Pinpoint the cell where the given text exists, returning its (X, Y) midpoint coordinate. 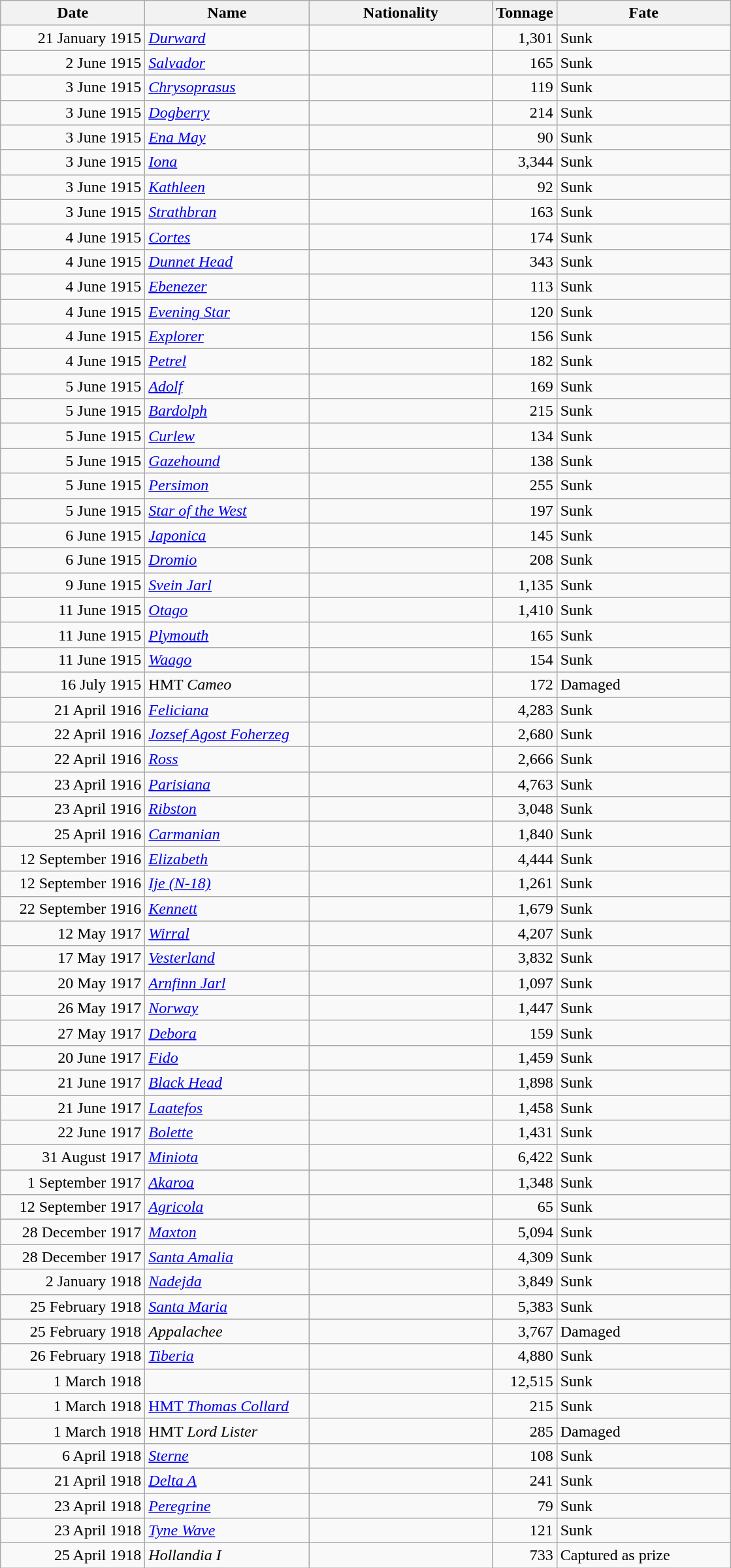
Black Head (227, 1082)
20 June 1917 (73, 1058)
Explorer (227, 337)
208 (525, 560)
Akaroa (227, 1182)
1,261 (525, 884)
17 May 1917 (73, 958)
Star of the West (227, 510)
Adolf (227, 386)
1,447 (525, 1008)
Evening Star (227, 312)
1,431 (525, 1133)
21 April 1918 (73, 1480)
25 April 1918 (73, 1556)
113 (525, 286)
Svein Jarl (227, 585)
159 (525, 1033)
Date (73, 13)
4,309 (525, 1257)
20 May 1917 (73, 983)
121 (525, 1531)
9 June 1915 (73, 585)
163 (525, 212)
Feliciana (227, 709)
Dogberry (227, 112)
Santa Maria (227, 1307)
Curlew (227, 436)
156 (525, 337)
Debora (227, 1033)
26 February 1918 (73, 1356)
79 (525, 1505)
120 (525, 312)
Kathleen (227, 187)
Nadejda (227, 1282)
Chrysoprasus (227, 88)
Persimon (227, 486)
Fate (643, 13)
65 (525, 1207)
Sterne (227, 1456)
3,832 (525, 958)
Ross (227, 759)
Wirral (227, 933)
Petrel (227, 361)
90 (525, 137)
Tyne Wave (227, 1531)
119 (525, 88)
6,422 (525, 1158)
108 (525, 1456)
Miniota (227, 1158)
Vesterland (227, 958)
1,348 (525, 1182)
92 (525, 187)
255 (525, 486)
4,207 (525, 933)
Iona (227, 162)
134 (525, 436)
Santa Amalia (227, 1257)
174 (525, 237)
HMT Thomas Collard (227, 1406)
4,880 (525, 1356)
HMT Lord Lister (227, 1431)
169 (525, 386)
2,680 (525, 735)
27 May 1917 (73, 1033)
26 May 1917 (73, 1008)
Kennett (227, 909)
733 (525, 1556)
5,383 (525, 1307)
Hollandia I (227, 1556)
Cortes (227, 237)
1,898 (525, 1082)
Name (227, 13)
1,097 (525, 983)
Appalachee (227, 1331)
Otago (227, 610)
145 (525, 535)
1,679 (525, 909)
Durward (227, 38)
285 (525, 1431)
343 (525, 261)
Captured as prize (643, 1556)
Arnfinn Jarl (227, 983)
Dromio (227, 560)
Nationality (401, 13)
Ije (N-18) (227, 884)
Plymouth (227, 635)
Jozsef Agost Foherzeg (227, 735)
Tiberia (227, 1356)
Tonnage (525, 13)
6 April 1918 (73, 1456)
21 January 1915 (73, 38)
3,344 (525, 162)
Norway (227, 1008)
Strathbran (227, 212)
25 April 1916 (73, 834)
1,458 (525, 1108)
Ena May (227, 137)
Fido (227, 1058)
197 (525, 510)
Elizabeth (227, 859)
Ribston (227, 809)
1,840 (525, 834)
Bardolph (227, 411)
3,048 (525, 809)
12 September 1917 (73, 1207)
Agricola (227, 1207)
1,135 (525, 585)
Gazehound (227, 461)
138 (525, 461)
154 (525, 659)
Waago (227, 659)
2 January 1918 (73, 1282)
Carmanian (227, 834)
1,301 (525, 38)
3,849 (525, 1282)
3,767 (525, 1331)
1,459 (525, 1058)
4,444 (525, 859)
Parisiana (227, 784)
Japonica (227, 535)
31 August 1917 (73, 1158)
1,410 (525, 610)
Dunnet Head (227, 261)
182 (525, 361)
Delta A (227, 1480)
12 May 1917 (73, 933)
Ebenezer (227, 286)
22 June 1917 (73, 1133)
Maxton (227, 1232)
2 June 1915 (73, 63)
21 April 1916 (73, 709)
5,094 (525, 1232)
12,515 (525, 1381)
Salvador (227, 63)
172 (525, 684)
Peregrine (227, 1505)
HMT Cameo (227, 684)
4,283 (525, 709)
4,763 (525, 784)
16 July 1915 (73, 684)
Bolette (227, 1133)
2,666 (525, 759)
1 September 1917 (73, 1182)
22 September 1916 (73, 909)
214 (525, 112)
Laatefos (227, 1108)
241 (525, 1480)
